Search for the cell housing the specified text and yield its (X, Y) center coordinate. 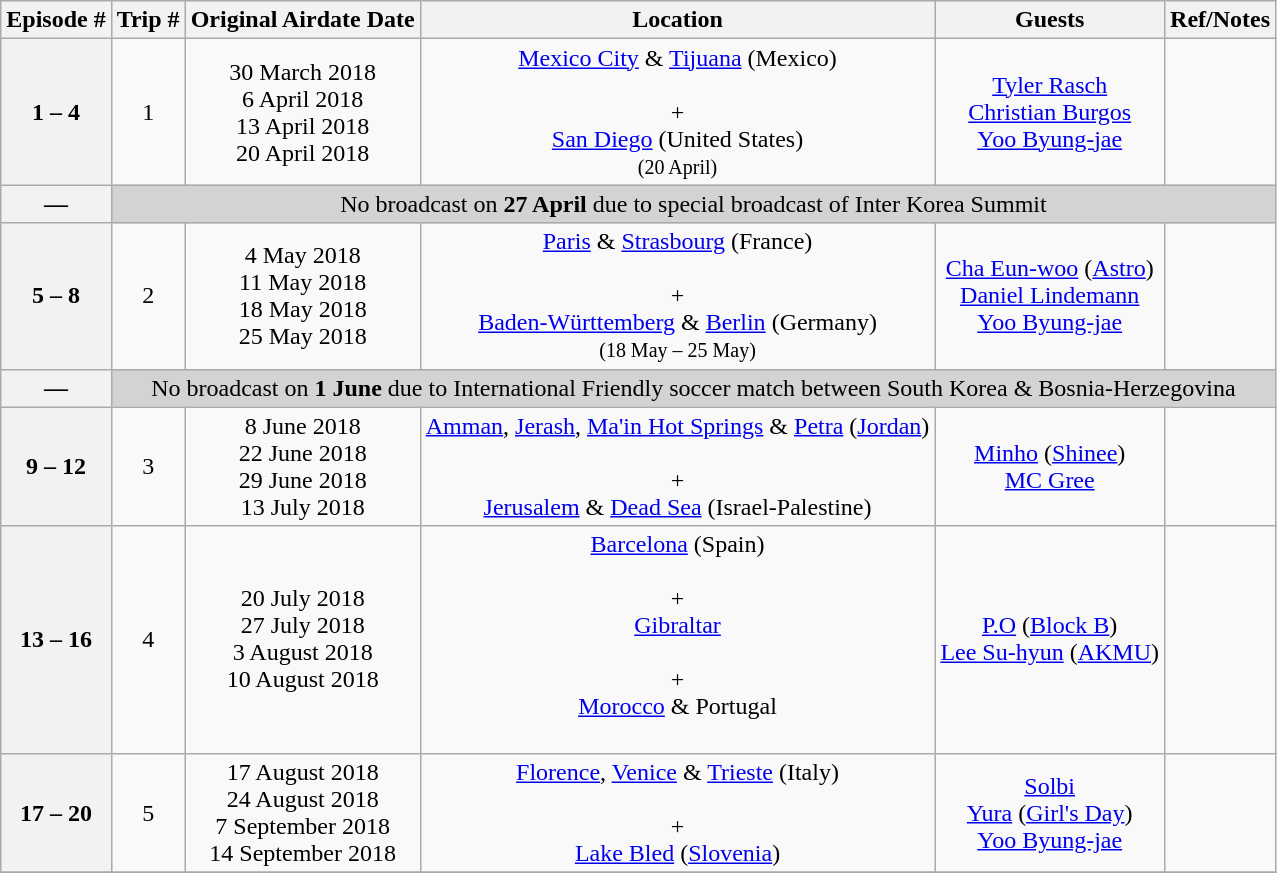
Original Airdate Date (302, 20)
20 July 201827 July 20183 August 201810 August 2018 (302, 640)
Florence, Venice & Trieste (Italy)+ Lake Bled (Slovenia) (678, 812)
4 (148, 640)
Ref/Notes (1220, 20)
Mexico City & Tijuana (Mexico)+ San Diego (United States)(20 April) (678, 112)
9 – 12 (56, 466)
17 – 20 (56, 812)
Paris & Strasbourg (France)+ Baden-Württemberg & Berlin (Germany)(18 May – 25 May) (678, 296)
17 August 201824 August 20187 September 201814 September 2018 (302, 812)
1 (148, 112)
SolbiYura (Girl's Day)Yoo Byung-jae (1050, 812)
Cha Eun-woo (Astro)Daniel LindemannYoo Byung-jae (1050, 296)
P.O (Block B)Lee Su-hyun (AKMU) (1050, 640)
Location (678, 20)
No broadcast on 27 April due to special broadcast of Inter Korea Summit (693, 204)
2 (148, 296)
Minho (Shinee)MC Gree (1050, 466)
Episode # (56, 20)
5 – 8 (56, 296)
Amman, Jerash, Ma'in Hot Springs & Petra (Jordan)+ Jerusalem & Dead Sea (Israel-Palestine) (678, 466)
Guests (1050, 20)
1 – 4 (56, 112)
Barcelona (Spain)+ Gibraltar + Morocco & Portugal (678, 640)
13 – 16 (56, 640)
3 (148, 466)
4 May 201811 May 201818 May 201825 May 2018 (302, 296)
Trip # (148, 20)
No broadcast on 1 June due to International Friendly soccer match between South Korea & Bosnia-Herzegovina (693, 388)
8 June 201822 June 201829 June 201813 July 2018 (302, 466)
5 (148, 812)
30 March 20186 April 201813 April 201820 April 2018 (302, 112)
Tyler RaschChristian BurgosYoo Byung-jae (1050, 112)
